Provide the [x, y] coordinate of the cell's center where the given text is located.  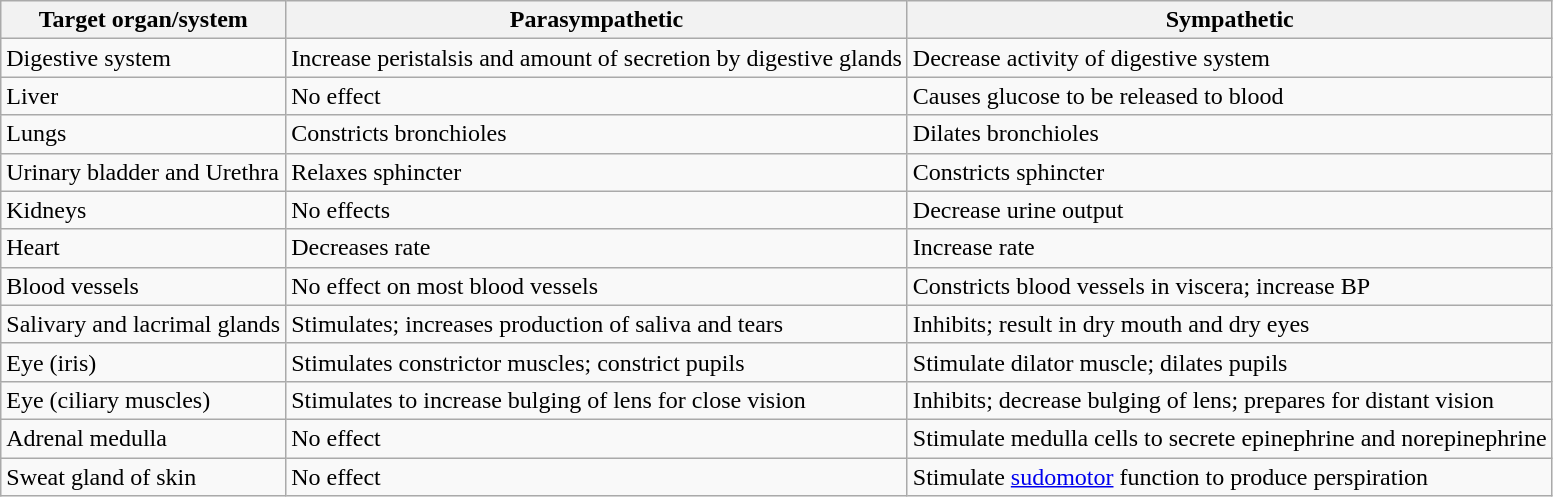
Decreases rate [597, 248]
No effects [597, 210]
Urinary bladder and Urethra [144, 172]
Liver [144, 96]
Parasympathetic [597, 20]
Sympathetic [1230, 20]
Digestive system [144, 58]
Heart [144, 248]
Eye (ciliary muscles) [144, 400]
Constricts sphincter [1230, 172]
Constricts bronchioles [597, 134]
Stimulates constrictor muscles; constrict pupils [597, 362]
Dilates bronchioles [1230, 134]
Salivary and lacrimal glands [144, 324]
Inhibits; decrease bulging of lens; prepares for distant vision [1230, 400]
Stimulate medulla cells to secrete epinephrine and norepinephrine [1230, 438]
Stimulate sudomotor function to produce perspiration [1230, 477]
Causes glucose to be released to blood [1230, 96]
Decrease activity of digestive system [1230, 58]
Blood vessels [144, 286]
Stimulates to increase bulging of lens for close vision [597, 400]
Kidneys [144, 210]
Inhibits; result in dry mouth and dry eyes [1230, 324]
Stimulate dilator muscle; dilates pupils [1230, 362]
Target organ/system [144, 20]
Increase rate [1230, 248]
Relaxes sphincter [597, 172]
Constricts blood vessels in viscera; increase BP [1230, 286]
Sweat gland of skin [144, 477]
Lungs [144, 134]
Stimulates; increases production of saliva and tears [597, 324]
No effect on most blood vessels [597, 286]
Eye (iris) [144, 362]
Adrenal medulla [144, 438]
Decrease urine output [1230, 210]
Increase peristalsis and amount of secretion by digestive glands [597, 58]
